Return the [X, Y] coordinate for the center point of the cell that contains the specified text.  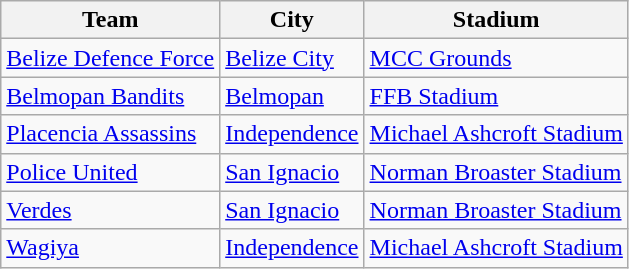
Verdes [110, 210]
Belmopan [292, 96]
MCC Grounds [496, 58]
Team [110, 20]
Belize Defence Force [110, 58]
Belize City [292, 58]
City [292, 20]
Police United [110, 172]
Stadium [496, 20]
FFB Stadium [496, 96]
Belmopan Bandits [110, 96]
Placencia Assassins [110, 134]
Wagiya [110, 248]
